Extract the (x, y) coordinate from the center of the cell holding the provided text.  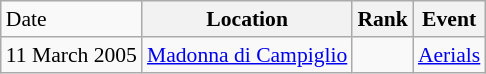
Date (72, 19)
Aerials (449, 55)
11 March 2005 (72, 55)
Madonna di Campiglio (247, 55)
Event (449, 19)
Rank (382, 19)
Location (247, 19)
